Identify which cell holds the provided text, then report its (X, Y) central coordinate. 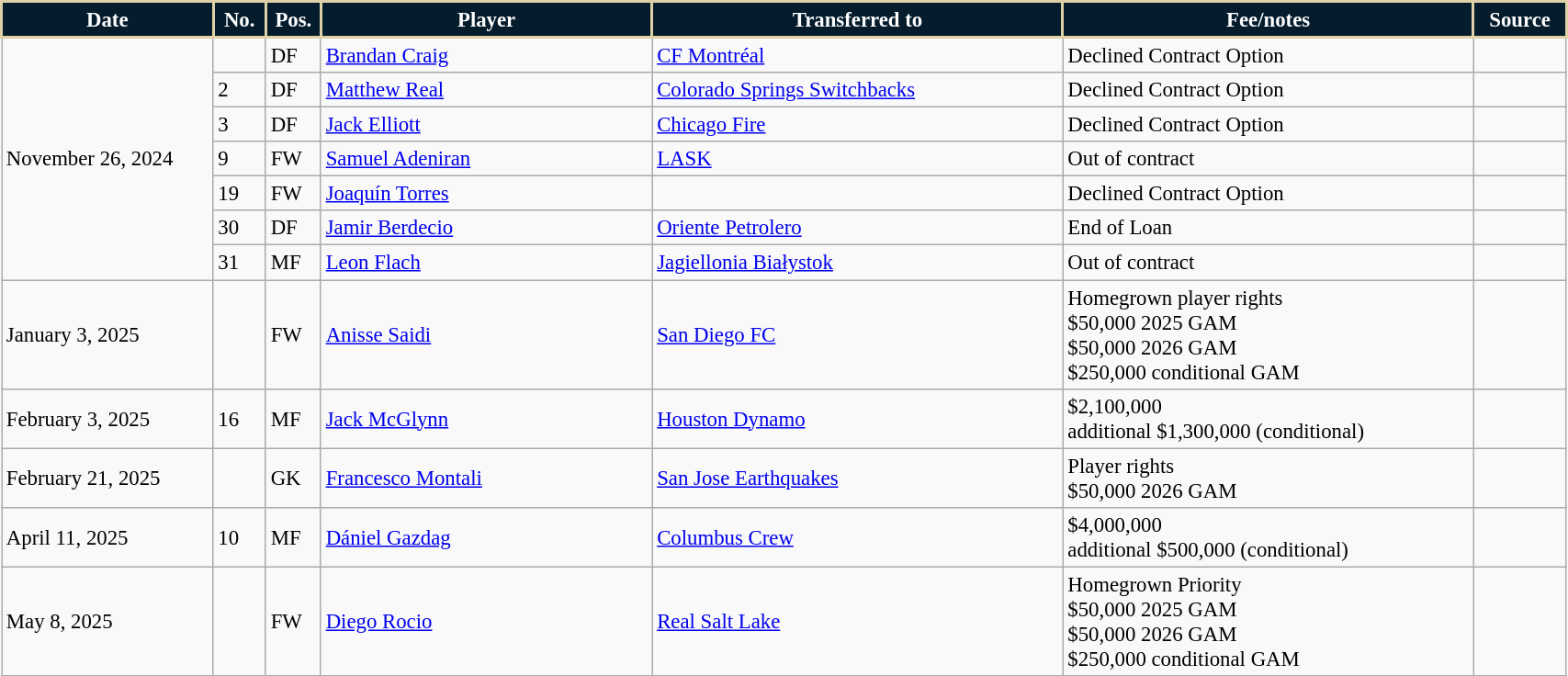
Matthew Real (487, 90)
January 3, 2025 (108, 334)
$4,000,000additional $500,000 (conditional) (1268, 536)
Transferred to (858, 20)
April 11, 2025 (108, 536)
Source (1519, 20)
30 (239, 229)
GK (293, 478)
19 (239, 194)
Jack Elliott (487, 125)
Player (487, 20)
Fee/notes (1268, 20)
Jagiellonia Białystok (858, 263)
Samuel Adeniran (487, 159)
Houston Dynamo (858, 419)
Joaquín Torres (487, 194)
Jack McGlynn (487, 419)
Dániel Gazdag (487, 536)
Francesco Montali (487, 478)
Leon Flach (487, 263)
May 8, 2025 (108, 621)
Anisse Saidi (487, 334)
LASK (858, 159)
Chicago Fire (858, 125)
San Diego FC (858, 334)
Brandan Craig (487, 55)
Jamir Berdecio (487, 229)
Player rights$50,000 2026 GAM (1268, 478)
Columbus Crew (858, 536)
February 3, 2025 (108, 419)
Real Salt Lake (858, 621)
CF Montréal (858, 55)
2 (239, 90)
San Jose Earthquakes (858, 478)
End of Loan (1268, 229)
Oriente Petrolero (858, 229)
9 (239, 159)
Pos. (293, 20)
10 (239, 536)
Homegrown Priority$50,000 2025 GAM$50,000 2026 GAM$250,000 conditional GAM (1268, 621)
Colorado Springs Switchbacks (858, 90)
$2,100,000additional $1,300,000 (conditional) (1268, 419)
31 (239, 263)
November 26, 2024 (108, 159)
February 21, 2025 (108, 478)
3 (239, 125)
No. (239, 20)
16 (239, 419)
Diego Rocio (487, 621)
Homegrown player rights $50,000 2025 GAM$50,000 2026 GAM$250,000 conditional GAM (1268, 334)
Date (108, 20)
